Return (x, y) of the center of cell containing provided text 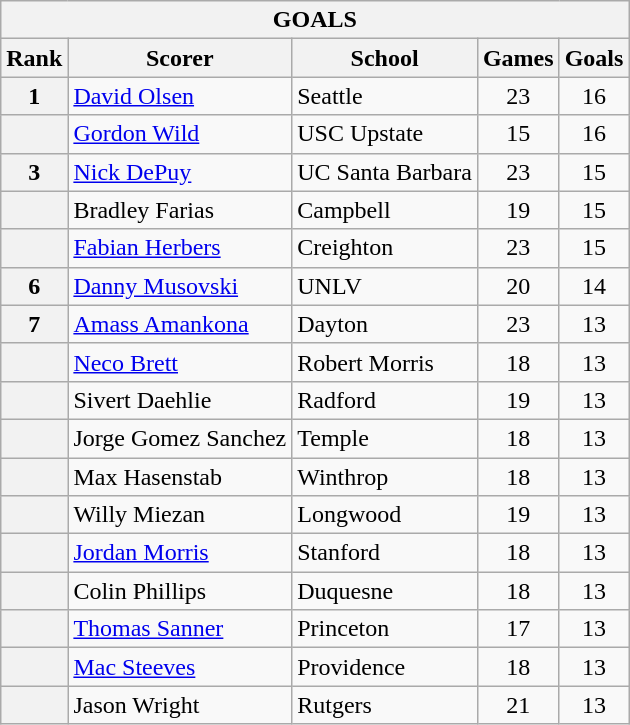
17 (518, 629)
Jorge Gomez Sanchez (180, 438)
14 (594, 286)
Bradley Farias (180, 210)
Radford (385, 400)
Willy Miezan (180, 515)
USC Upstate (385, 134)
Max Hasenstab (180, 477)
Stanford (385, 553)
Nick DePuy (180, 172)
Winthrop (385, 477)
21 (518, 705)
Neco Brett (180, 362)
Jordan Morris (180, 553)
Duquesne (385, 591)
3 (34, 172)
Fabian Herbers (180, 248)
Campbell (385, 210)
6 (34, 286)
Creighton (385, 248)
Princeton (385, 629)
1 (34, 96)
Games (518, 58)
Amass Amankona (180, 324)
Goals (594, 58)
Thomas Sanner (180, 629)
David Olsen (180, 96)
Robert Morris (385, 362)
Danny Musovski (180, 286)
Gordon Wild (180, 134)
Longwood (385, 515)
School (385, 58)
Colin Phillips (180, 591)
20 (518, 286)
7 (34, 324)
Dayton (385, 324)
UNLV (385, 286)
Providence (385, 667)
UC Santa Barbara (385, 172)
Seattle (385, 96)
Mac Steeves (180, 667)
Rank (34, 58)
Rutgers (385, 705)
GOALS (315, 20)
Jason Wright (180, 705)
Sivert Daehlie (180, 400)
Scorer (180, 58)
Temple (385, 438)
